Capture the cell that displays the provided text and extract its [x, y] central coordinate. 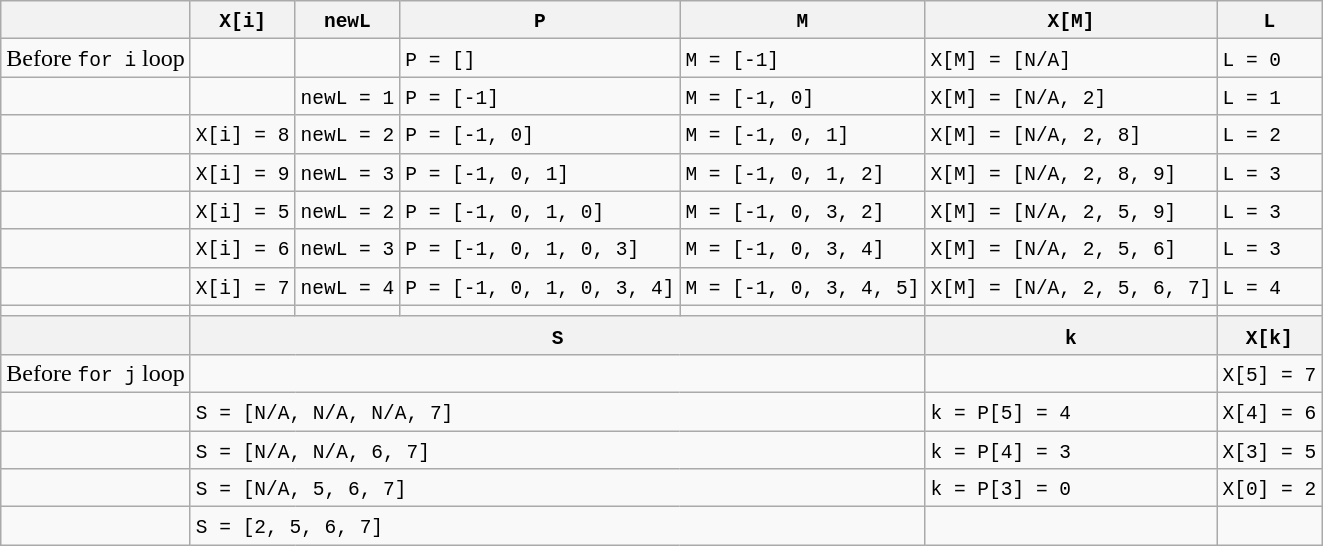
k [1071, 335]
S = [N/A, N/A, N/A, 7] [558, 411]
newL = 4 [348, 286]
L = 0 [1270, 58]
k = P[5] = 4 [1071, 411]
P = [-1, 0, 1, 0] [540, 210]
L = 2 [1270, 134]
Before for j loop [96, 373]
Before for i loop [96, 58]
X[M] = [N/A, 2, 8, 9] [1071, 172]
P = [-1] [540, 96]
P = [-1, 0, 1, 0, 3] [540, 248]
k = P[4] = 3 [1071, 449]
X[i] = 5 [242, 210]
M = [-1, 0, 3, 2] [802, 210]
X[M] = [N/A, 2] [1071, 96]
M [802, 20]
X[5] = 7 [1270, 373]
newL [348, 20]
M = [-1] [802, 58]
L [1270, 20]
X[M] = [N/A, 2, 5, 6] [1071, 248]
S [558, 335]
X[M] = [N/A, 2, 5, 9] [1071, 210]
X[M] = [N/A, 2, 5, 6, 7] [1071, 286]
S = [N/A, 5, 6, 7] [558, 488]
newL = 1 [348, 96]
X[M] = [N/A, 2, 8] [1071, 134]
X[i] = 6 [242, 248]
P = [] [540, 58]
P = [-1, 0] [540, 134]
M = [-1, 0, 1] [802, 134]
X[M] = [N/A] [1071, 58]
X[i] = 8 [242, 134]
P [540, 20]
X[0] = 2 [1270, 488]
S = [N/A, N/A, 6, 7] [558, 449]
M = [-1, 0] [802, 96]
M = [-1, 0, 1, 2] [802, 172]
X[4] = 6 [1270, 411]
X[M] [1071, 20]
X[i] [242, 20]
X[k] [1270, 335]
X[i] = 9 [242, 172]
P = [-1, 0, 1] [540, 172]
L = 1 [1270, 96]
M = [-1, 0, 3, 4, 5] [802, 286]
X[3] = 5 [1270, 449]
k = P[3] = 0 [1071, 488]
S = [2, 5, 6, 7] [558, 526]
P = [-1, 0, 1, 0, 3, 4] [540, 286]
M = [-1, 0, 3, 4] [802, 248]
L = 4 [1270, 286]
X[i] = 7 [242, 286]
